Detect which cell encompasses the target text, then output its (X, Y) center coordinate. 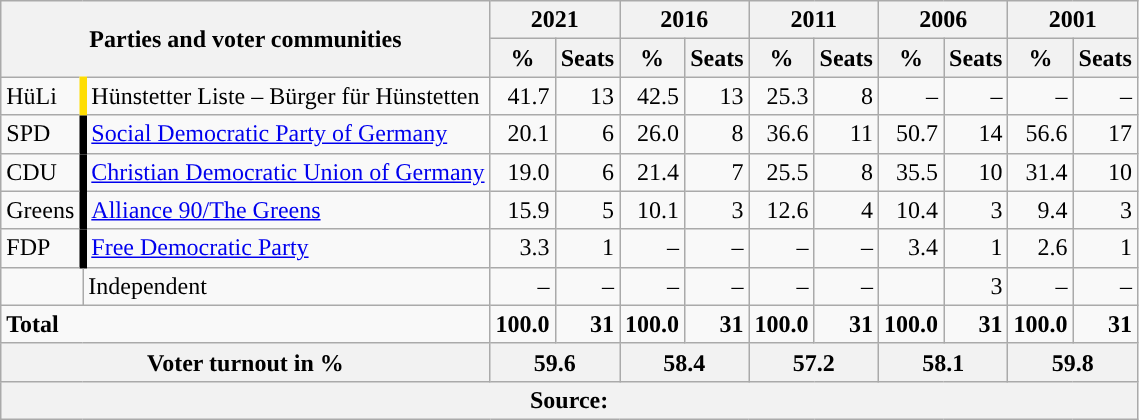
10.1 (652, 210)
31.4 (1040, 172)
15.9 (522, 210)
2016 (684, 20)
59.8 (1072, 362)
Voter turnout in % (246, 362)
56.6 (1040, 134)
Alliance 90/The Greens (286, 210)
57.2 (814, 362)
Social Democratic Party of Germany (286, 134)
20.1 (522, 134)
Hünstetter Liste – Bürger für Hünstetten (286, 96)
41.7 (522, 96)
50.7 (910, 134)
11 (846, 134)
2001 (1072, 20)
HüLi (42, 96)
36.6 (782, 134)
21.4 (652, 172)
Source: (570, 400)
5 (587, 210)
58.1 (942, 362)
58.4 (684, 362)
2021 (554, 20)
Independent (286, 286)
10.4 (910, 210)
19.0 (522, 172)
Total (246, 324)
2011 (814, 20)
42.5 (652, 96)
2006 (942, 20)
35.5 (910, 172)
Parties and voter communities (246, 39)
9.4 (1040, 210)
14 (976, 134)
Greens (42, 210)
59.6 (554, 362)
17 (1105, 134)
7 (717, 172)
3.3 (522, 248)
25.3 (782, 96)
25.5 (782, 172)
2.6 (1040, 248)
FDP (42, 248)
26.0 (652, 134)
4 (846, 210)
3.4 (910, 248)
SPD (42, 134)
Christian Democratic Union of Germany (286, 172)
12.6 (782, 210)
Free Democratic Party (286, 248)
CDU (42, 172)
